Identify which cell holds the provided text, then report its [X, Y] central coordinate. 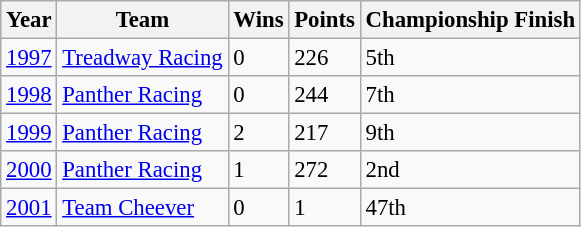
2000 [29, 170]
Points [324, 20]
244 [324, 95]
Championship Finish [470, 20]
Team Cheever [142, 208]
47th [470, 208]
272 [324, 170]
226 [324, 58]
9th [470, 133]
1998 [29, 95]
Year [29, 20]
2 [258, 133]
5th [470, 58]
Treadway Racing [142, 58]
2001 [29, 208]
Wins [258, 20]
7th [470, 95]
2nd [470, 170]
1999 [29, 133]
217 [324, 133]
1997 [29, 58]
Team [142, 20]
